Identify which cell holds the provided text, then report its (x, y) central coordinate. 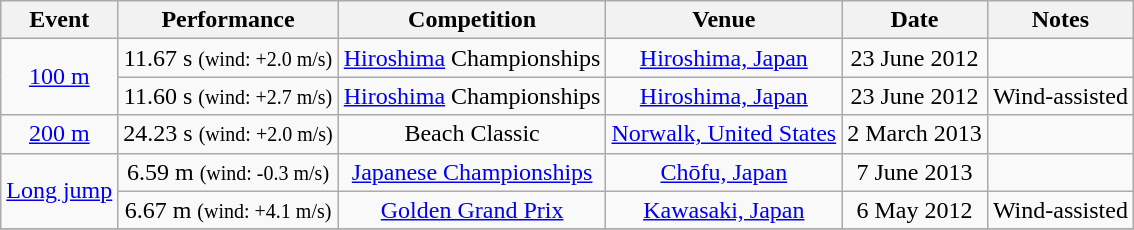
Beach Classic (472, 134)
100 m (60, 77)
Kawasaki, Japan (724, 210)
6.59 m (wind: -0.3 m/s) (228, 172)
Chōfu, Japan (724, 172)
6 May 2012 (915, 210)
Japanese Championships (472, 172)
Notes (1060, 20)
Long jump (60, 191)
Event (60, 20)
6.67 m (wind: +4.1 m/s) (228, 210)
Competition (472, 20)
11.67 s (wind: +2.0 m/s) (228, 58)
Golden Grand Prix (472, 210)
11.60 s (wind: +2.7 m/s) (228, 96)
200 m (60, 134)
Norwalk, United States (724, 134)
Date (915, 20)
7 June 2013 (915, 172)
Performance (228, 20)
Venue (724, 20)
2 March 2013 (915, 134)
24.23 s (wind: +2.0 m/s) (228, 134)
